Identify which cell holds the provided text, then report its (X, Y) central coordinate. 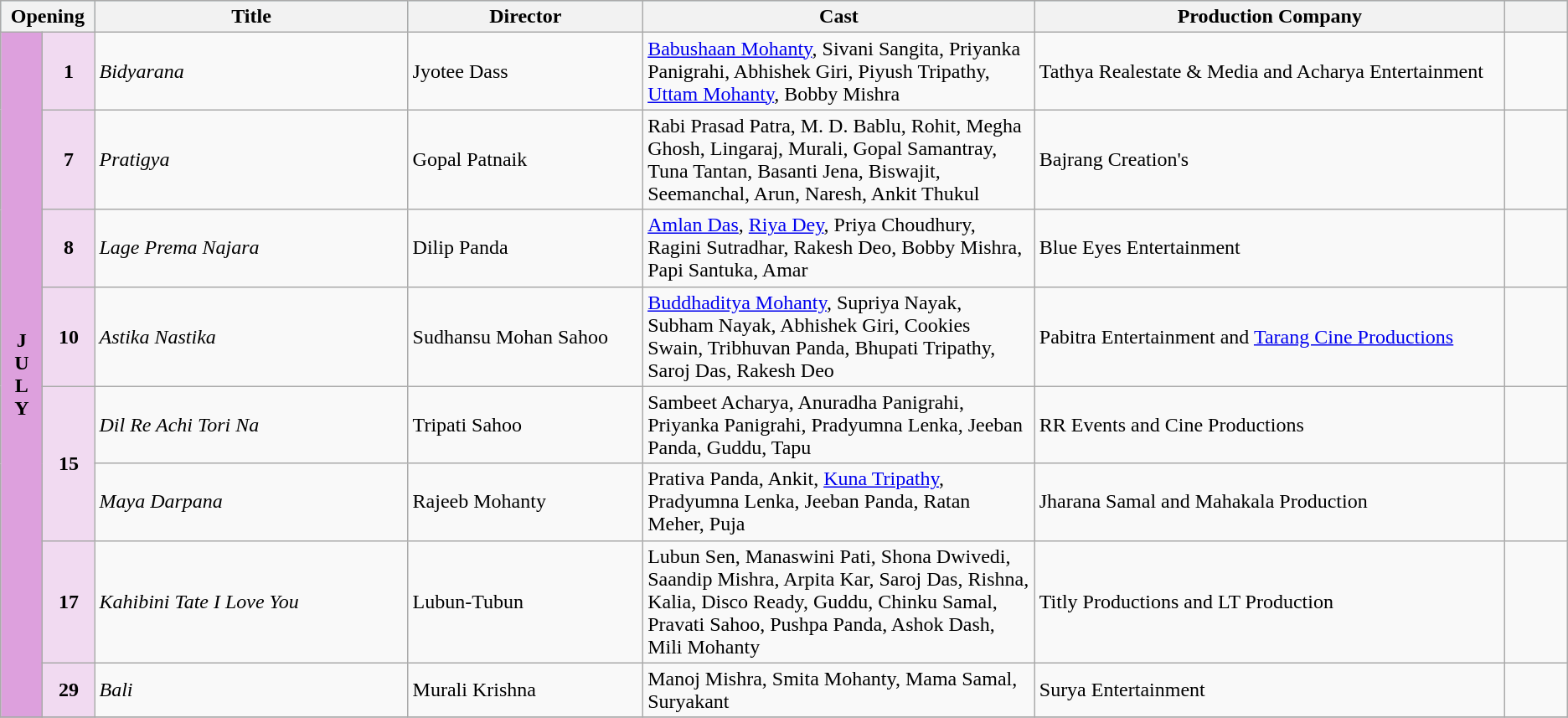
Maya Darpana (251, 502)
Kahibini Tate I Love You (251, 602)
17 (69, 602)
Astika Nastika (251, 337)
Jharana Samal and Mahakala Production (1270, 502)
29 (69, 690)
Opening (48, 17)
Title (251, 17)
Bidyarana (251, 71)
Pabitra Entertainment and Tarang Cine Productions (1270, 337)
Jyotee Dass (526, 71)
Bali (251, 690)
RR Events and Cine Productions (1270, 425)
Titly Productions and LT Production (1270, 602)
Murali Krishna (526, 690)
8 (69, 248)
Lage Prema Najara (251, 248)
JULY (22, 375)
Buddhaditya Mohanty, Supriya Nayak, Subham Nayak, Abhishek Giri, Cookies Swain, Tribhuvan Panda, Bhupati Tripathy, Saroj Das, Rakesh Deo (839, 337)
Blue Eyes Entertainment (1270, 248)
Sambeet Acharya, Anuradha Panigrahi, Priyanka Panigrahi, Pradyumna Lenka, Jeeban Panda, Guddu, Tapu (839, 425)
7 (69, 159)
Cast (839, 17)
Amlan Das, Riya Dey, Priya Choudhury, Ragini Sutradhar, Rakesh Deo, Bobby Mishra, Papi Santuka, Amar (839, 248)
15 (69, 463)
Gopal Patnaik (526, 159)
Babushaan Mohanty, Sivani Sangita, Priyanka Panigrahi, Abhishek Giri, Piyush Tripathy, Uttam Mohanty, Bobby Mishra (839, 71)
1 (69, 71)
Dilip Panda (526, 248)
Sudhansu Mohan Sahoo (526, 337)
Tripati Sahoo (526, 425)
Prativa Panda, Ankit, Kuna Tripathy, Pradyumna Lenka, Jeeban Panda, Ratan Meher, Puja (839, 502)
10 (69, 337)
Director (526, 17)
Production Company (1270, 17)
Bajrang Creation's (1270, 159)
Rajeeb Mohanty (526, 502)
Pratigya (251, 159)
Lubun-Tubun (526, 602)
Dil Re Achi Tori Na (251, 425)
Manoj Mishra, Smita Mohanty, Mama Samal, Suryakant (839, 690)
Tathya Realestate & Media and Acharya Entertainment (1270, 71)
Surya Entertainment (1270, 690)
